Return [X, Y] of the center of cell containing provided text 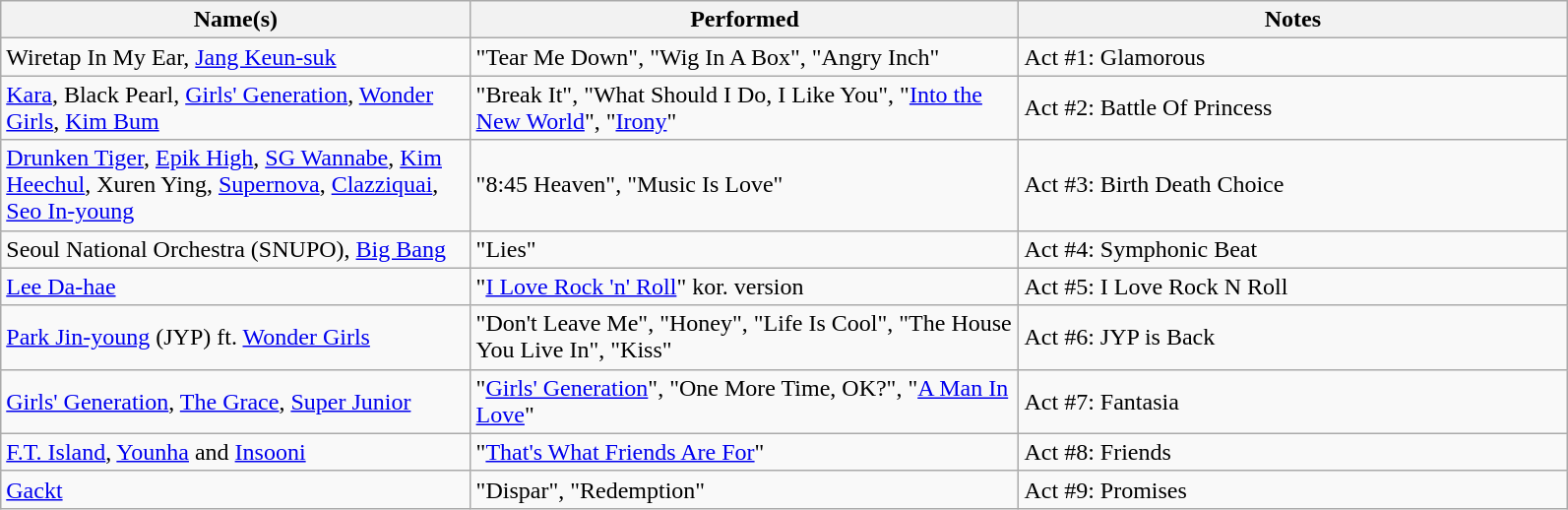
Act #4: Symphonic Beat [1293, 249]
Wiretap In My Ear, Jang Keun-suk [236, 57]
"Lies" [744, 249]
Act #8: Friends [1293, 452]
Act #1: Glamorous [1293, 57]
Gackt [236, 489]
Act #3: Birth Death Choice [1293, 185]
Kara, Black Pearl, Girls' Generation, Wonder Girls, Kim Bum [236, 108]
Drunken Tiger, Epik High, SG Wannabe, Kim Heechul, Xuren Ying, Supernova, Clazziquai, Seo In-young [236, 185]
Name(s) [236, 20]
Act #6: JYP is Back [1293, 337]
Notes [1293, 20]
"Dispar", "Redemption" [744, 489]
"Break It", "What Should I Do, I Like You", "Into the New World", "Irony" [744, 108]
"Tear Me Down", "Wig In A Box", "Angry Inch" [744, 57]
"Don't Leave Me", "Honey", "Life Is Cool", "The House You Live In", "Kiss" [744, 337]
F.T. Island, Younha and Insooni [236, 452]
Performed [744, 20]
Seoul National Orchestra (SNUPO), Big Bang [236, 249]
Lee Da-hae [236, 287]
Act #7: Fantasia [1293, 402]
Act #2: Battle Of Princess [1293, 108]
"8:45 Heaven", "Music Is Love" [744, 185]
"Girls' Generation", "One More Time, OK?", "A Man In Love" [744, 402]
Park Jin-young (JYP) ft. Wonder Girls [236, 337]
Act #5: I Love Rock N Roll [1293, 287]
Girls' Generation, The Grace, Super Junior [236, 402]
"That's What Friends Are For" [744, 452]
Act #9: Promises [1293, 489]
"I Love Rock 'n' Roll" kor. version [744, 287]
